Locate the cell with the specified text and output its [X, Y] center coordinate. 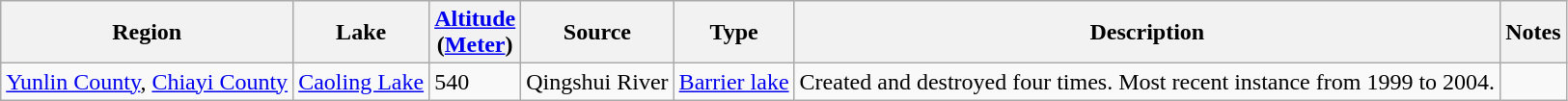
Type [733, 33]
Barrier lake [733, 82]
Region [147, 33]
Source [597, 33]
Lake [361, 33]
Notes [1533, 33]
Created and destroyed four times. Most recent instance from 1999 to 2004. [1147, 82]
Yunlin County, Chiayi County [147, 82]
Description [1147, 33]
Altitude(Meter) [475, 33]
Qingshui River [597, 82]
540 [475, 82]
Caoling Lake [361, 82]
